Provide the [X, Y] coordinate of the cell's center where the given text is located.  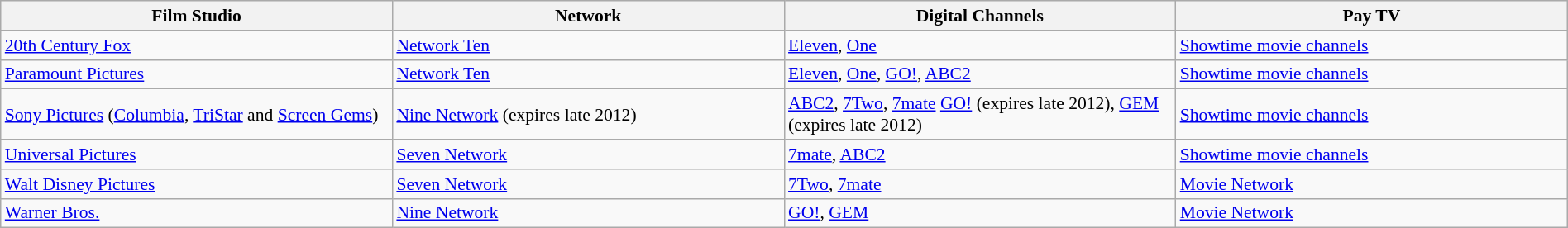
Universal Pictures [197, 154]
Paramount Pictures [197, 74]
Digital Channels [980, 16]
20th Century Fox [197, 45]
Film Studio [197, 16]
Network [588, 16]
Eleven, One, GO!, ABC2 [980, 74]
ABC2, 7Two, 7mate GO! (expires late 2012), GEM (expires late 2012) [980, 114]
Warner Bros. [197, 213]
Sony Pictures (Columbia, TriStar and Screen Gems) [197, 114]
Nine Network (expires late 2012) [588, 114]
7mate, ABC2 [980, 154]
Pay TV [1372, 16]
7Two, 7mate [980, 184]
Walt Disney Pictures [197, 184]
Eleven, One [980, 45]
GO!, GEM [980, 213]
Nine Network [588, 213]
